Capture the cell that displays the provided text and extract its (X, Y) central coordinate. 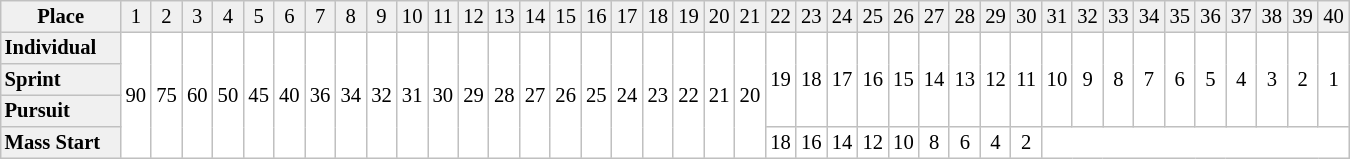
38 (1272, 16)
37 (1242, 16)
45 (258, 95)
Sprint (61, 80)
Mass Start (61, 142)
75 (166, 95)
60 (198, 95)
90 (136, 95)
Pursuit (61, 111)
50 (228, 95)
35 (1180, 16)
Place (61, 16)
Individual (61, 48)
39 (1302, 16)
33 (1118, 16)
